Find where the given text appears and provide that cell's center as (x, y) coordinate. 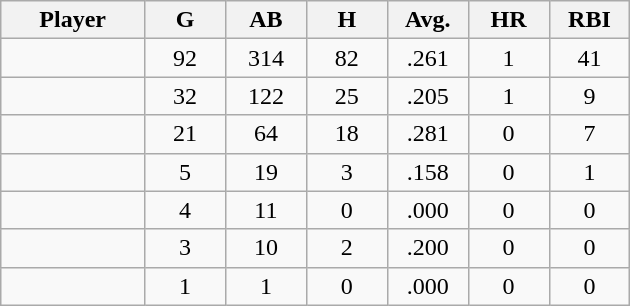
18 (346, 134)
.200 (428, 248)
.158 (428, 172)
RBI (590, 20)
2 (346, 248)
.261 (428, 58)
Player (73, 20)
314 (266, 58)
21 (186, 134)
AB (266, 20)
4 (186, 210)
7 (590, 134)
122 (266, 96)
11 (266, 210)
5 (186, 172)
64 (266, 134)
H (346, 20)
41 (590, 58)
.281 (428, 134)
10 (266, 248)
25 (346, 96)
Avg. (428, 20)
.205 (428, 96)
82 (346, 58)
19 (266, 172)
9 (590, 96)
HR (508, 20)
32 (186, 96)
G (186, 20)
92 (186, 58)
